Return (x, y) of the center of cell containing provided text 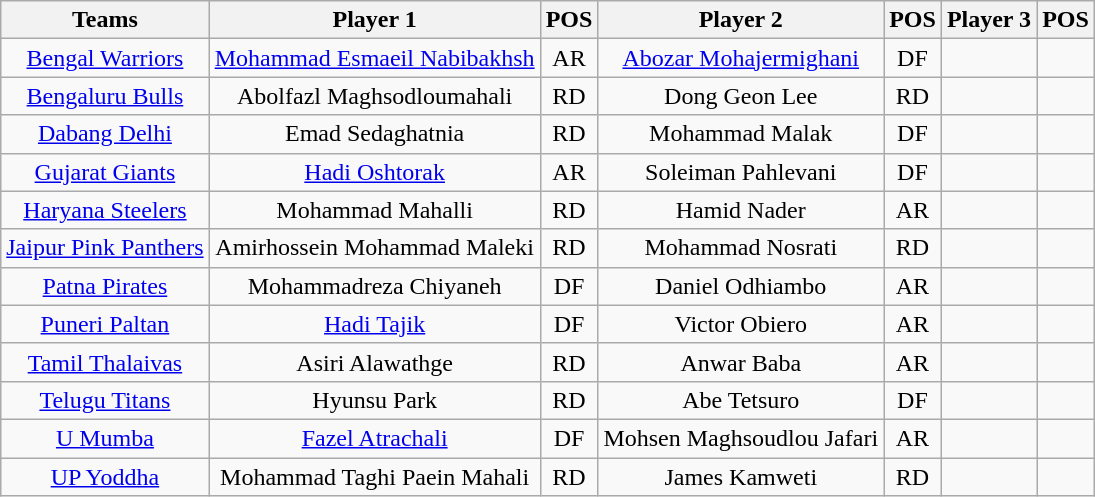
Hyunsu Park (374, 400)
Jaipur Pink Panthers (105, 248)
Asiri Alawathge (374, 362)
Mohammad Esmaeil Nabibakhsh (374, 58)
Fazel Atrachali (374, 438)
U Mumba (105, 438)
Puneri Paltan (105, 324)
Player 1 (374, 20)
Patna Pirates (105, 286)
Mohammad Nosrati (741, 248)
Abozar Mohajermighani (741, 58)
Gujarat Giants (105, 172)
Mohammad Taghi Paein Mahali (374, 477)
Player 2 (741, 20)
Hadi Tajik (374, 324)
Abolfazl Maghsodloumahali (374, 96)
Bengaluru Bulls (105, 96)
Mohammad Mahalli (374, 210)
Teams (105, 20)
Mohammad Malak (741, 134)
Victor Obiero (741, 324)
Player 3 (988, 20)
Soleiman Pahlevani (741, 172)
Dong Geon Lee (741, 96)
Mohsen Maghsoudlou Jafari (741, 438)
Tamil Thalaivas (105, 362)
Amirhossein Mohammad Maleki (374, 248)
Anwar Baba (741, 362)
Daniel Odhiambo (741, 286)
Mohammadreza Chiyaneh (374, 286)
James Kamweti (741, 477)
Telugu Titans (105, 400)
Hamid Nader (741, 210)
Haryana Steelers (105, 210)
Hadi Oshtorak (374, 172)
Bengal Warriors (105, 58)
Emad Sedaghatnia (374, 134)
Dabang Delhi (105, 134)
Abe Tetsuro (741, 400)
UP Yoddha (105, 477)
